For the text-containing cell, return its midpoint in [X, Y] coordinate format. 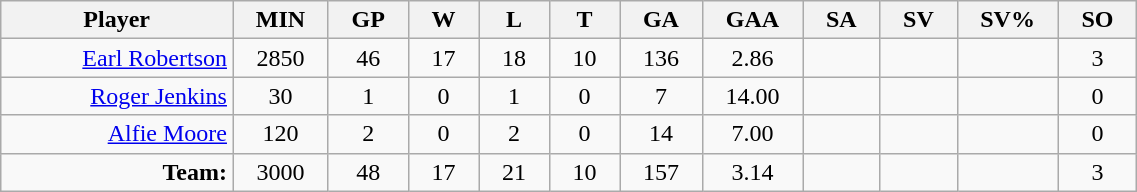
MIN [280, 20]
48 [368, 172]
2850 [280, 58]
SV [918, 20]
W [443, 20]
T [584, 20]
SO [1098, 20]
30 [280, 96]
3000 [280, 172]
21 [514, 172]
7.00 [752, 134]
L [514, 20]
14.00 [752, 96]
46 [368, 58]
18 [514, 58]
SV% [1008, 20]
Earl Robertson [117, 58]
14 [661, 134]
120 [280, 134]
7 [661, 96]
Roger Jenkins [117, 96]
136 [661, 58]
Alfie Moore [117, 134]
GP [368, 20]
SA [842, 20]
GA [661, 20]
Player [117, 20]
2.86 [752, 58]
GAA [752, 20]
3.14 [752, 172]
157 [661, 172]
Team: [117, 172]
